Identify which cell holds the provided text, then report its (X, Y) central coordinate. 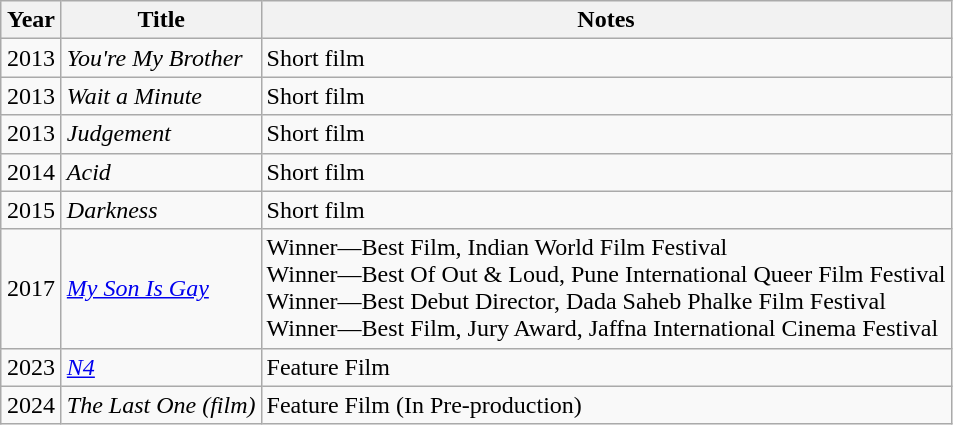
2017 (32, 288)
N4 (161, 367)
Year (32, 20)
My Son Is Gay (161, 288)
Wait a Minute (161, 96)
Acid (161, 172)
Darkness (161, 210)
2024 (32, 405)
2014 (32, 172)
Feature Film (In Pre-production) (606, 405)
You're My Brother (161, 58)
Judgement (161, 134)
Title (161, 20)
Feature Film (606, 367)
Notes (606, 20)
2023 (32, 367)
The Last One (film) (161, 405)
2015 (32, 210)
